From the cell containing the given text, extract its center point as [X, Y] coordinate. 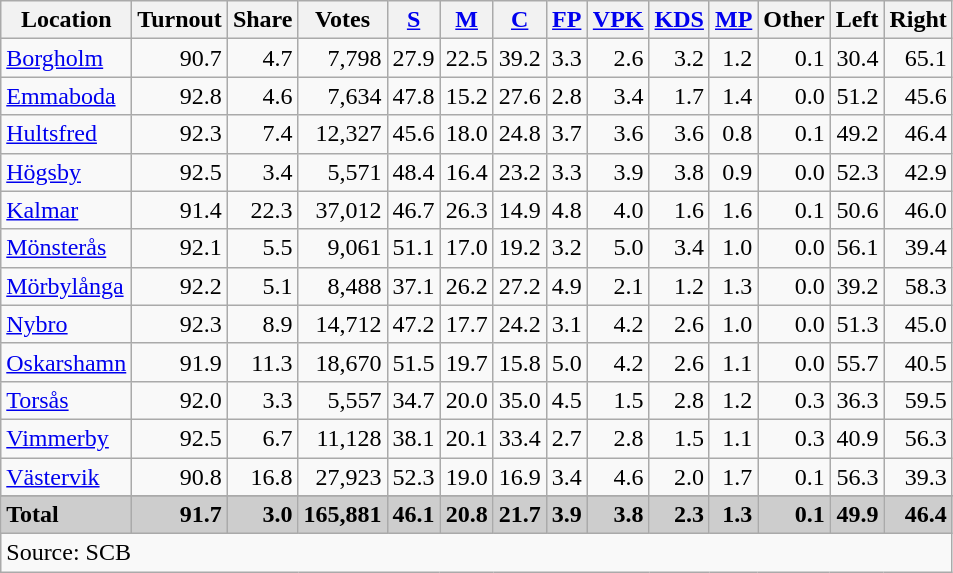
40.5 [918, 362]
51.5 [414, 362]
Left [857, 20]
20.0 [466, 400]
Turnout [180, 20]
30.4 [857, 58]
24.2 [520, 324]
58.3 [918, 286]
27,923 [342, 477]
0.9 [733, 172]
46.1 [414, 515]
2.3 [679, 515]
8.9 [262, 324]
MP [733, 20]
48.4 [414, 172]
23.2 [520, 172]
51.1 [414, 248]
5,557 [342, 400]
4.5 [566, 400]
0.8 [733, 134]
Mönsterås [66, 248]
5.1 [262, 286]
8,488 [342, 286]
Västervik [66, 477]
2.1 [618, 286]
3.0 [262, 515]
65.1 [918, 58]
C [520, 20]
19.2 [520, 248]
14.9 [520, 210]
27.2 [520, 286]
50.6 [857, 210]
2.0 [679, 477]
20.8 [466, 515]
19.0 [466, 477]
90.7 [180, 58]
22.5 [466, 58]
Vimmerby [66, 438]
40.9 [857, 438]
17.7 [466, 324]
37,012 [342, 210]
49.2 [857, 134]
39.3 [918, 477]
KDS [679, 20]
46.0 [918, 210]
19.7 [466, 362]
Kalmar [66, 210]
Location [66, 20]
39.4 [918, 248]
Borgholm [66, 58]
91.9 [180, 362]
Source: SCB [477, 553]
Nybro [66, 324]
59.5 [918, 400]
34.7 [414, 400]
33.4 [520, 438]
37.1 [414, 286]
M [466, 20]
22.3 [262, 210]
S [414, 20]
1.4 [733, 96]
15.8 [520, 362]
16.4 [466, 172]
4.0 [618, 210]
4.9 [566, 286]
11.3 [262, 362]
3.7 [566, 134]
27.6 [520, 96]
16.8 [262, 477]
92.2 [180, 286]
18,670 [342, 362]
47.8 [414, 96]
Votes [342, 20]
Total [66, 515]
42.9 [918, 172]
15.2 [466, 96]
3.1 [566, 324]
7,634 [342, 96]
91.7 [180, 515]
4.8 [566, 210]
27.9 [414, 58]
165,881 [342, 515]
55.7 [857, 362]
20.1 [466, 438]
51.2 [857, 96]
7,798 [342, 58]
92.0 [180, 400]
2.7 [566, 438]
24.8 [520, 134]
Other [794, 20]
6.7 [262, 438]
VPK [618, 20]
FP [566, 20]
Emmaboda [66, 96]
7.4 [262, 134]
16.9 [520, 477]
Torsås [66, 400]
92.1 [180, 248]
92.8 [180, 96]
18.0 [466, 134]
90.8 [180, 477]
56.1 [857, 248]
5,571 [342, 172]
Share [262, 20]
Oskarshamn [66, 362]
Right [918, 20]
49.9 [857, 515]
46.7 [414, 210]
51.3 [857, 324]
5.5 [262, 248]
21.7 [520, 515]
17.0 [466, 248]
45.0 [918, 324]
4.7 [262, 58]
Mörbylånga [66, 286]
12,327 [342, 134]
26.3 [466, 210]
26.2 [466, 286]
Högsby [66, 172]
11,128 [342, 438]
91.4 [180, 210]
14,712 [342, 324]
38.1 [414, 438]
9,061 [342, 248]
47.2 [414, 324]
36.3 [857, 400]
Hultsfred [66, 134]
35.0 [520, 400]
